Locate the cell with the specified text and output its [x, y] center coordinate. 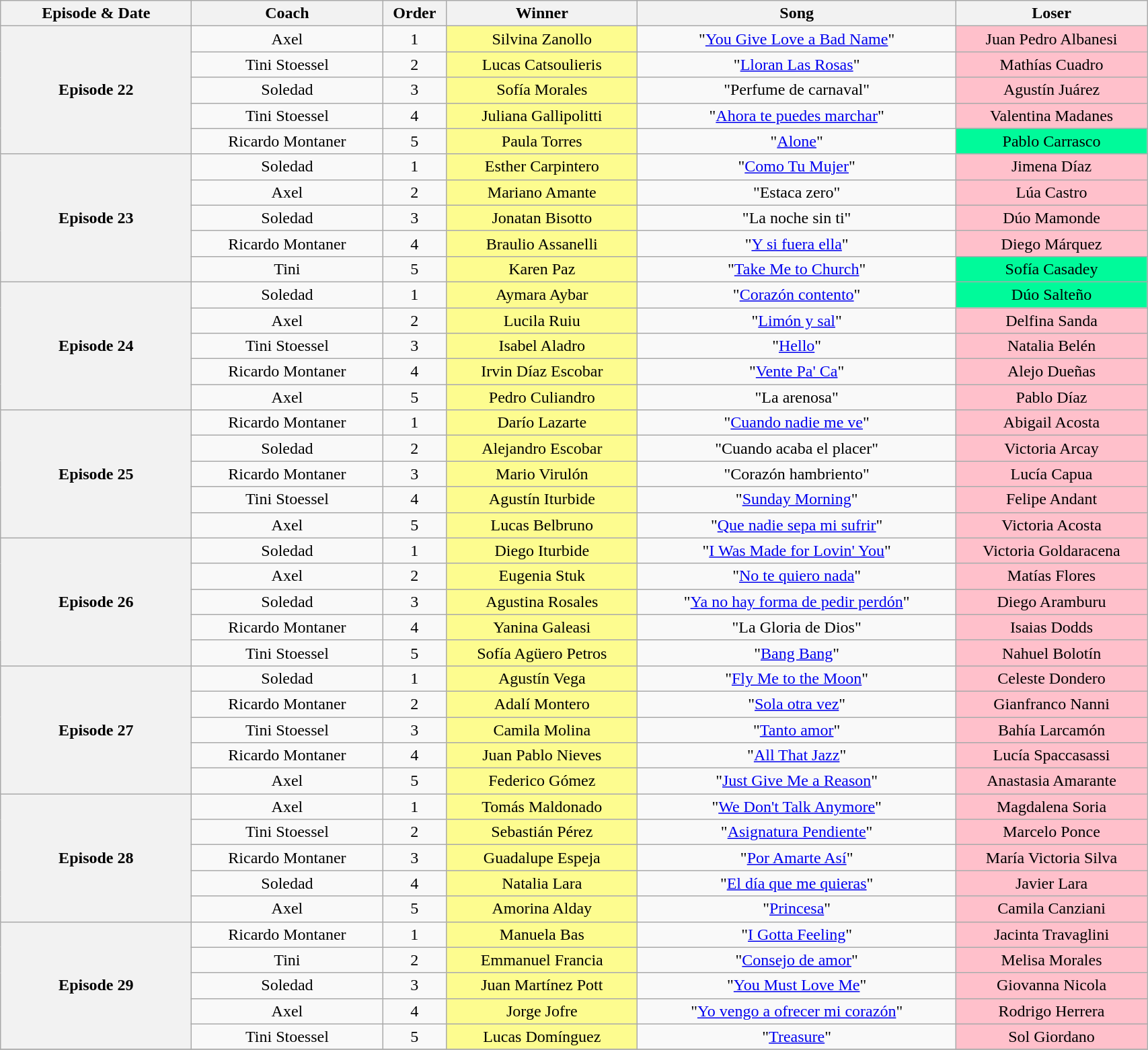
Natalia Belén [1051, 346]
María Victoria Silva [1051, 858]
Agustín Juárez [1051, 90]
Sofía Morales [542, 90]
Federico Gómez [542, 781]
Dúo Salteño [1051, 294]
Episode 26 [96, 602]
Eugenia Stuk [542, 576]
Isaias Dodds [1051, 627]
Valentina Madanes [1051, 116]
Giovanna Nicola [1051, 985]
Amorina Alday [542, 909]
Episode & Date [96, 13]
Bahía Larcamón [1051, 729]
"No te quiero nada" [797, 576]
"Y si fuera ella" [797, 243]
Victoria Goldaracena [1051, 551]
Coach [287, 13]
Dúo Mamonde [1051, 218]
Pablo Díaz [1051, 397]
"I Gotta Feeling" [797, 934]
Episode 23 [96, 218]
"All That Jazz" [797, 756]
Sofía Casadey [1051, 269]
Loser [1051, 13]
Abigail Acosta [1051, 423]
Anastasia Amarante [1051, 781]
Lucía Spaccasassi [1051, 756]
Marcelo Ponce [1051, 832]
"Ya no hay forma de pedir perdón" [797, 602]
"La arenosa" [797, 397]
Jacinta Travaglini [1051, 934]
Javier Lara [1051, 883]
"Cuando acaba el placer" [797, 448]
Guadalupe Espeja [542, 858]
Lucía Capua [1051, 474]
Pablo Carrasco [1051, 141]
Episode 27 [96, 729]
"Que nadie sepa mi sufrir" [797, 525]
"Tanto amor" [797, 729]
Camila Canziani [1051, 909]
Matías Flores [1051, 576]
Episode 24 [96, 346]
Juan Pablo Nieves [542, 756]
Diego Iturbide [542, 551]
"Just Give Me a Reason" [797, 781]
"Corazón hambriento" [797, 474]
Agustina Rosales [542, 602]
Lucas Domínguez [542, 1037]
Magdalena Soria [1051, 807]
"Asignatura Pendiente" [797, 832]
Delfina Sanda [1051, 321]
Tomás Maldonado [542, 807]
"Vente Pa' Ca" [797, 372]
"Sunday Morning" [797, 499]
Manuela Bas [542, 934]
"Yo vengo a ofrecer mi corazón" [797, 1011]
Esther Carpintero [542, 167]
Adalí Montero [542, 704]
"La noche sin ti" [797, 218]
Mariano Amante [542, 192]
"Por Amarte Así" [797, 858]
"Take Me to Church" [797, 269]
Irvin Díaz Escobar [542, 372]
Order [414, 13]
Lucas Catsoulieris [542, 65]
"Lloran Las Rosas" [797, 65]
"You Must Love Me" [797, 985]
Jonatan Bisotto [542, 218]
"Sola otra vez" [797, 704]
Silvina Zanollo [542, 39]
Alejandro Escobar [542, 448]
Lúa Castro [1051, 192]
Agustín Vega [542, 678]
"Cuando nadie me ve" [797, 423]
Natalia Lara [542, 883]
Darío Lazarte [542, 423]
Karen Paz [542, 269]
"I Was Made for Lovin' You" [797, 551]
"Fly Me to the Moon" [797, 678]
"Princesa" [797, 909]
Sol Giordano [1051, 1037]
Sofía Agüero Petros [542, 653]
Yanina Galeasi [542, 627]
Nahuel Bolotín [1051, 653]
"La Gloria de Dios" [797, 627]
Rodrigo Herrera [1051, 1011]
Juan Martínez Pott [542, 985]
"El día que me quieras" [797, 883]
Mario Virulón [542, 474]
Lucila Ruiu [542, 321]
"Perfume de carnaval" [797, 90]
Juliana Gallipolitti [542, 116]
Pedro Culiandro [542, 397]
Jimena Díaz [1051, 167]
Episode 25 [96, 474]
Melisa Morales [1051, 960]
Diego Márquez [1051, 243]
Celeste Dondero [1051, 678]
"Bang Bang" [797, 653]
Lucas Belbruno [542, 525]
"Alone" [797, 141]
"We Don't Talk Anymore" [797, 807]
Episode 28 [96, 858]
"Treasure" [797, 1037]
Sebastián Pérez [542, 832]
Winner [542, 13]
Aymara Aybar [542, 294]
Song [797, 13]
Braulio Assanelli [542, 243]
Felipe Andant [1051, 499]
Camila Molina [542, 729]
Isabel Aladro [542, 346]
"Hello" [797, 346]
"Limón y sal" [797, 321]
Emmanuel Francia [542, 960]
Jorge Jofre [542, 1011]
"Consejo de amor" [797, 960]
Gianfranco Nanni [1051, 704]
Episode 22 [96, 90]
Alejo Dueñas [1051, 372]
Victoria Arcay [1051, 448]
"Corazón contento" [797, 294]
Agustín Iturbide [542, 499]
"Estaca zero" [797, 192]
Mathías Cuadro [1051, 65]
Diego Aramburu [1051, 602]
"Ahora te puedes marchar" [797, 116]
Juan Pedro Albanesi [1051, 39]
"You Give Love a Bad Name" [797, 39]
Episode 29 [96, 985]
Victoria Acosta [1051, 525]
Paula Torres [542, 141]
"Como Tu Mujer" [797, 167]
